Pinpoint the cell where the given text exists, returning its [x, y] midpoint coordinate. 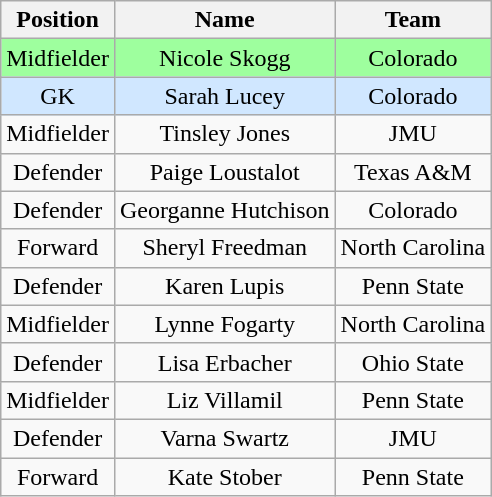
Ohio State [413, 362]
Position [58, 20]
Nicole Skogg [224, 58]
Lynne Fogarty [224, 324]
Kate Stober [224, 477]
Varna Swartz [224, 438]
Team [413, 20]
Lisa Erbacher [224, 362]
GK [58, 96]
Name [224, 20]
Sarah Lucey [224, 96]
Karen Lupis [224, 286]
Sheryl Freedman [224, 248]
Tinsley Jones [224, 134]
Paige Loustalot [224, 172]
Liz Villamil [224, 400]
Texas A&M [413, 172]
Georganne Hutchison [224, 210]
